Capture the cell that displays the provided text and extract its (X, Y) central coordinate. 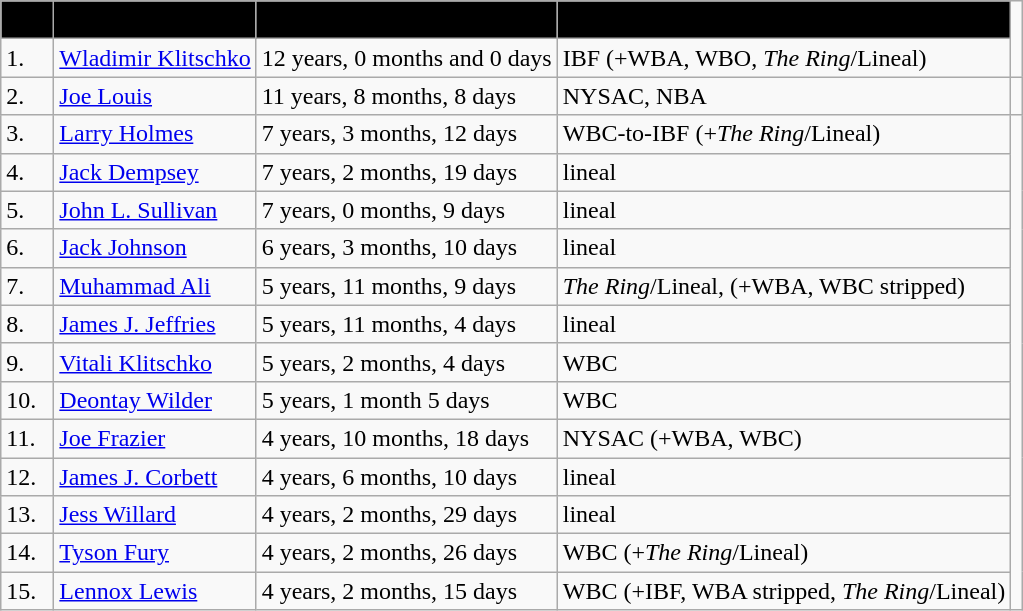
8. (28, 324)
1. (28, 58)
Wladimir Klitschko (155, 58)
4 years, 6 months, 10 days (406, 477)
Jess Willard (155, 515)
14. (28, 553)
7 years, 2 months, 19 days (406, 172)
Jack Dempsey (155, 172)
10. (28, 400)
6. (28, 248)
12 years, 0 months and 0 days (406, 58)
NYSAC (+WBA, WBC) (784, 438)
Name (155, 20)
Vitali Klitschko (155, 362)
Title recognition (784, 20)
Title Reign (406, 20)
5 years, 11 months, 4 days (406, 324)
9. (28, 362)
7. (28, 286)
WBC-to-IBF (+The Ring/Lineal) (784, 134)
15. (28, 591)
NYSAC, NBA (784, 96)
Deontay Wilder (155, 400)
Jack Johnson (155, 248)
WBC (+The Ring/Lineal) (784, 553)
5. (28, 210)
WBC (+IBF, WBA stripped, The Ring/Lineal) (784, 591)
4. (28, 172)
7 years, 0 months, 9 days (406, 210)
5 years, 2 months, 4 days (406, 362)
Larry Holmes (155, 134)
Joe Louis (155, 96)
Lennox Lewis (155, 591)
IBF (+WBA, WBO, The Ring/Lineal) (784, 58)
4 years, 2 months, 29 days (406, 515)
Muhammad Ali (155, 286)
13. (28, 515)
James J. Corbett (155, 477)
James J. Jeffries (155, 324)
3. (28, 134)
6 years, 3 months, 10 days (406, 248)
4 years, 2 months, 15 days (406, 591)
11 years, 8 months, 8 days (406, 96)
11. (28, 438)
2. (28, 96)
Pos. (28, 20)
John L. Sullivan (155, 210)
5 years, 1 month 5 days (406, 400)
The Ring/Lineal, (+WBA, WBC stripped) (784, 286)
7 years, 3 months, 12 days (406, 134)
4 years, 10 months, 18 days (406, 438)
5 years, 11 months, 9 days (406, 286)
12. (28, 477)
Joe Frazier (155, 438)
4 years, 2 months, 26 days (406, 553)
Tyson Fury (155, 553)
